Return (x, y) of the center of cell containing provided text 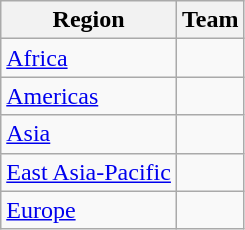
Region (89, 20)
Team (210, 20)
Europe (89, 210)
Africa (89, 58)
Americas (89, 96)
Asia (89, 134)
East Asia-Pacific (89, 172)
